Scan for the cell matching the given text and deliver its [x, y] coordinate at center. 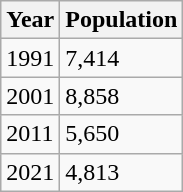
2001 [30, 96]
7,414 [122, 58]
8,858 [122, 96]
1991 [30, 58]
4,813 [122, 172]
5,650 [122, 134]
Year [30, 20]
2011 [30, 134]
Population [122, 20]
2021 [30, 172]
